Search for the cell housing the specified text and yield its [x, y] center coordinate. 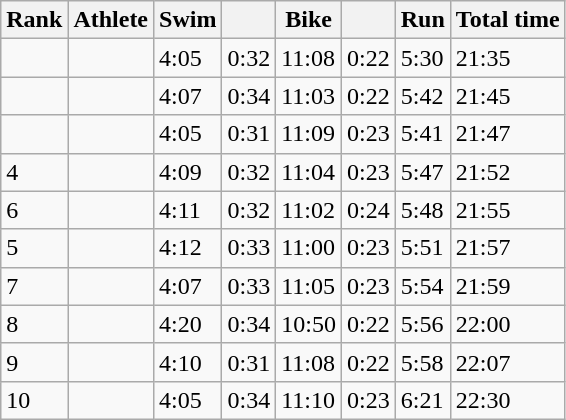
11:04 [309, 172]
21:47 [508, 134]
22:07 [508, 362]
4:11 [188, 210]
11:00 [309, 248]
5:30 [422, 58]
Swim [188, 20]
21:35 [508, 58]
4:20 [188, 324]
11:02 [309, 210]
5:54 [422, 286]
5:42 [422, 96]
5:47 [422, 172]
Run [422, 20]
4:09 [188, 172]
5:41 [422, 134]
21:45 [508, 96]
21:52 [508, 172]
9 [34, 362]
21:55 [508, 210]
11:09 [309, 134]
21:59 [508, 286]
Athlete [111, 20]
7 [34, 286]
11:10 [309, 400]
4:12 [188, 248]
5:48 [422, 210]
6:21 [422, 400]
Bike [309, 20]
11:03 [309, 96]
10 [34, 400]
11:05 [309, 286]
5:51 [422, 248]
6 [34, 210]
Rank [34, 20]
0:24 [368, 210]
Total time [508, 20]
4:10 [188, 362]
22:30 [508, 400]
5 [34, 248]
10:50 [309, 324]
8 [34, 324]
5:56 [422, 324]
5:58 [422, 362]
22:00 [508, 324]
4 [34, 172]
21:57 [508, 248]
